Return [X, Y] of the center of cell containing provided text 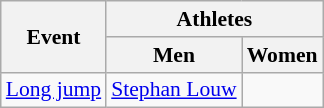
Men [174, 55]
Athletes [214, 19]
Long jump [54, 90]
Stephan Louw [174, 90]
Women [282, 55]
Event [54, 36]
